Return [X, Y] of the center of cell containing provided text 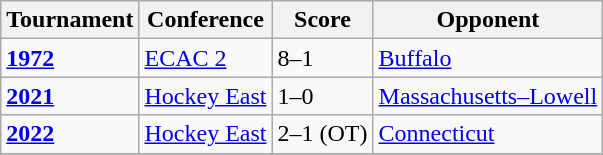
2021 [70, 96]
2022 [70, 134]
Conference [206, 20]
1–0 [322, 96]
Score [322, 20]
Massachusetts–Lowell [488, 96]
Buffalo [488, 58]
Opponent [488, 20]
2–1 (OT) [322, 134]
Tournament [70, 20]
1972 [70, 58]
Connecticut [488, 134]
8–1 [322, 58]
ECAC 2 [206, 58]
